Extract the [X, Y] coordinate from the center of the cell holding the provided text.  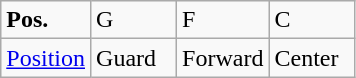
Center [312, 58]
Forward [223, 58]
G [134, 20]
Position [46, 58]
Guard [134, 58]
C [312, 20]
Pos. [46, 20]
F [223, 20]
